Capture the cell that displays the provided text and extract its (X, Y) central coordinate. 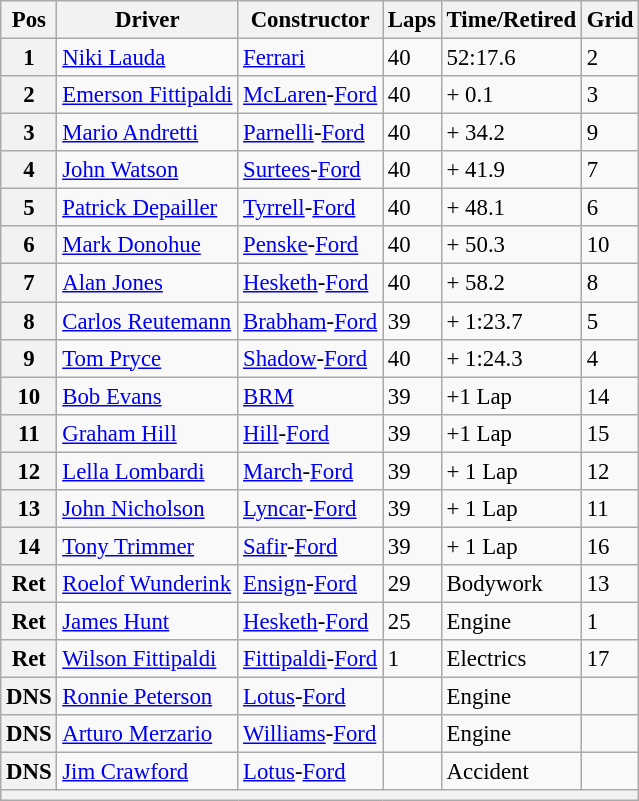
Tom Pryce (148, 358)
Driver (148, 20)
Graham Hill (148, 433)
Electrics (511, 659)
Roelof Wunderink (148, 584)
Surtees-Ford (310, 170)
Patrick Depailler (148, 208)
March-Ford (310, 471)
Tyrrell-Ford (310, 208)
25 (412, 621)
Hill-Ford (310, 433)
Constructor (310, 20)
Shadow-Ford (310, 358)
29 (412, 584)
+ 1:23.7 (511, 321)
Bob Evans (148, 396)
Time/Retired (511, 20)
Brabham-Ford (310, 321)
Safir-Ford (310, 546)
+ 58.2 (511, 283)
Tony Trimmer (148, 546)
Bodywork (511, 584)
Pos (29, 20)
Mark Donohue (148, 245)
Emerson Fittipaldi (148, 95)
15 (610, 433)
16 (610, 546)
Penske-Ford (310, 245)
+ 50.3 (511, 245)
+ 0.1 (511, 95)
John Watson (148, 170)
Parnelli-Ford (310, 133)
BRM (310, 396)
Alan Jones (148, 283)
Lella Lombardi (148, 471)
17 (610, 659)
Grid (610, 20)
John Nicholson (148, 509)
Ronnie Peterson (148, 697)
Williams-Ford (310, 734)
Arturo Merzario (148, 734)
Mario Andretti (148, 133)
Carlos Reutemann (148, 321)
+ 1:24.3 (511, 358)
+ 41.9 (511, 170)
Ensign-Ford (310, 584)
Jim Crawford (148, 772)
Ferrari (310, 58)
Fittipaldi-Ford (310, 659)
+ 48.1 (511, 208)
Niki Lauda (148, 58)
James Hunt (148, 621)
52:17.6 (511, 58)
Laps (412, 20)
+ 34.2 (511, 133)
Lyncar-Ford (310, 509)
McLaren-Ford (310, 95)
Wilson Fittipaldi (148, 659)
Accident (511, 772)
